Search for the cell housing the specified text and yield its (x, y) center coordinate. 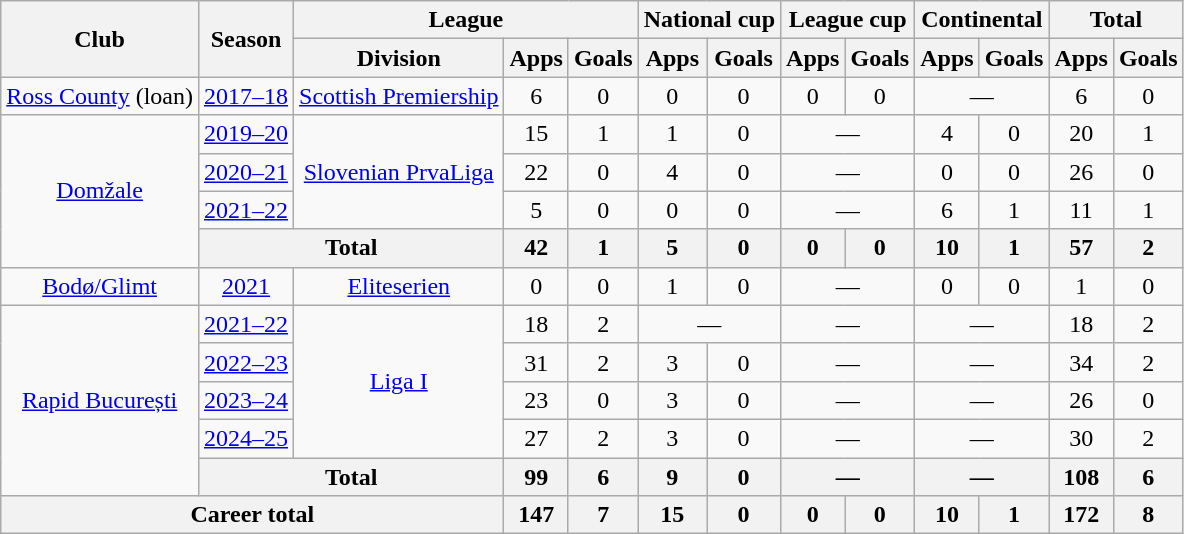
108 (1081, 477)
34 (1081, 362)
172 (1081, 515)
Eliteserien (399, 286)
Rapid București (100, 400)
11 (1081, 210)
Division (399, 58)
2022–23 (246, 362)
30 (1081, 438)
Scottish Premiership (399, 96)
42 (536, 248)
99 (536, 477)
Career total (252, 515)
23 (536, 400)
Liga I (399, 381)
2021 (246, 286)
7 (603, 515)
2023–24 (246, 400)
Ross County (loan) (100, 96)
27 (536, 438)
Club (100, 39)
Domžale (100, 191)
Continental (982, 20)
Bodø/Glimt (100, 286)
League cup (848, 20)
League (466, 20)
20 (1081, 134)
147 (536, 515)
8 (1148, 515)
31 (536, 362)
National cup (709, 20)
Season (246, 39)
2017–18 (246, 96)
2024–25 (246, 438)
9 (672, 477)
2019–20 (246, 134)
Slovenian PrvaLiga (399, 172)
22 (536, 172)
57 (1081, 248)
2020–21 (246, 172)
